Return (x, y) of the center of cell containing provided text 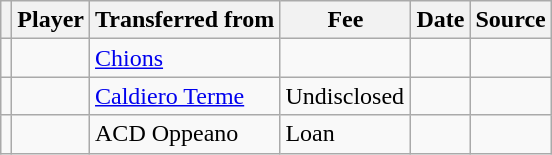
Date (440, 20)
ACD Oppeano (185, 134)
Transferred from (185, 20)
Caldiero Terme (185, 96)
Player (51, 20)
Undisclosed (346, 96)
Fee (346, 20)
Loan (346, 134)
Chions (185, 58)
Source (510, 20)
